Capture the cell that displays the provided text and extract its (x, y) central coordinate. 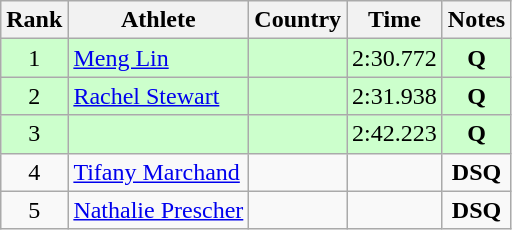
Rank (34, 20)
2:42.223 (395, 134)
2:31.938 (395, 96)
3 (34, 134)
Time (395, 20)
2 (34, 96)
Nathalie Prescher (158, 210)
Notes (476, 20)
Rachel Stewart (158, 96)
Tifany Marchand (158, 172)
2:30.772 (395, 58)
5 (34, 210)
Country (298, 20)
4 (34, 172)
1 (34, 58)
Meng Lin (158, 58)
Athlete (158, 20)
